For the text-containing cell, return its midpoint in [x, y] coordinate format. 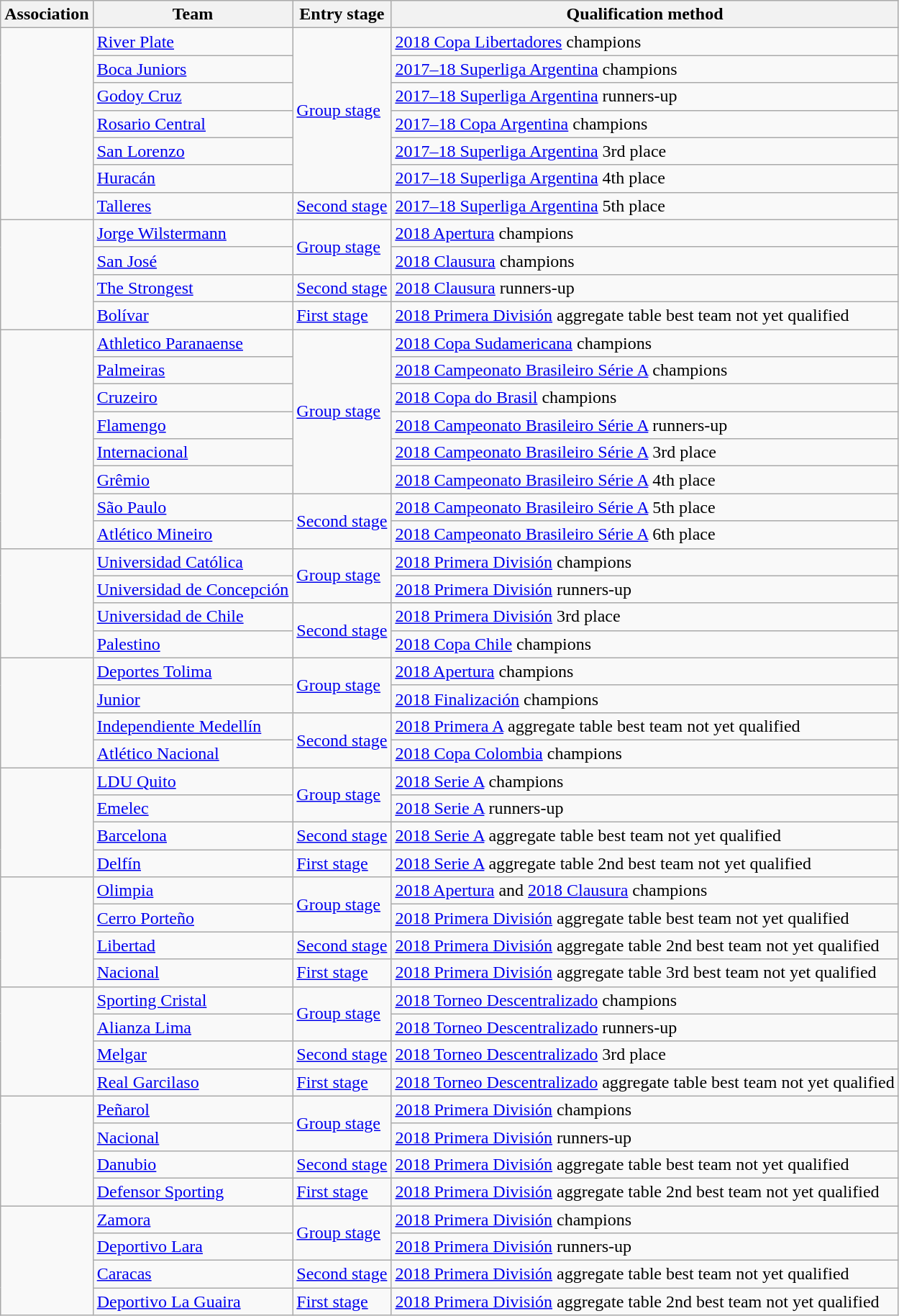
2018 Torneo Descentralizado 3rd place [644, 1055]
2018 Copa Libertadores champions [644, 42]
2017–18 Superliga Argentina 3rd place [644, 151]
2018 Copa Colombia champions [644, 753]
Entry stage [342, 14]
San José [193, 260]
2018 Campeonato Brasileiro Série A 3rd place [644, 453]
Talleres [193, 206]
Danubio [193, 1164]
2017–18 Copa Argentina champions [644, 124]
2018 Copa Chile champions [644, 644]
2018 Serie A aggregate table 2nd best team not yet qualified [644, 863]
Team [193, 14]
Jorge Wilstermann [193, 233]
Rosario Central [193, 124]
Emelec [193, 809]
2018 Serie A runners-up [644, 809]
2018 Copa Sudamericana champions [644, 343]
Zamora [193, 1220]
Palmeiras [193, 371]
2018 Campeonato Brasileiro Série A champions [644, 371]
Olimpia [193, 891]
2017–18 Superliga Argentina champions [644, 69]
Defensor Sporting [193, 1192]
2018 Campeonato Brasileiro Série A 6th place [644, 535]
2018 Serie A champions [644, 781]
Deportes Tolima [193, 671]
Independiente Medellín [193, 726]
Libertad [193, 945]
Grêmio [193, 480]
Barcelona [193, 836]
Caracas [193, 1274]
Cerro Porteño [193, 918]
2018 Torneo Descentralizado champions [644, 1000]
Peñarol [193, 1109]
Melgar [193, 1055]
2018 Primera División 3rd place [644, 617]
2018 Copa do Brasil champions [644, 398]
Deportivo Lara [193, 1247]
Qualification method [644, 14]
São Paulo [193, 507]
Boca Juniors [193, 69]
Deportivo La Guaira [193, 1302]
Real Garcilaso [193, 1082]
2018 Torneo Descentralizado runners-up [644, 1027]
2017–18 Superliga Argentina runners-up [644, 96]
Universidad de Concepción [193, 589]
Atlético Mineiro [193, 535]
Atlético Nacional [193, 753]
Alianza Lima [193, 1027]
Bolívar [193, 315]
Internacional [193, 453]
Universidad de Chile [193, 617]
Junior [193, 699]
2018 Torneo Descentralizado aggregate table best team not yet qualified [644, 1082]
2018 Primera División aggregate table 3rd best team not yet qualified [644, 973]
2018 Clausura champions [644, 260]
2018 Campeonato Brasileiro Série A runners-up [644, 425]
2018 Clausura runners-up [644, 288]
2018 Serie A aggregate table best team not yet qualified [644, 836]
Universidad Católica [193, 562]
Association [47, 14]
2018 Campeonato Brasileiro Série A 5th place [644, 507]
Godoy Cruz [193, 96]
River Plate [193, 42]
2018 Campeonato Brasileiro Série A 4th place [644, 480]
2018 Apertura and 2018 Clausura champions [644, 891]
The Strongest [193, 288]
Cruzeiro [193, 398]
2017–18 Superliga Argentina 4th place [644, 178]
Athletico Paranaense [193, 343]
2017–18 Superliga Argentina 5th place [644, 206]
Delfín [193, 863]
Sporting Cristal [193, 1000]
Palestino [193, 644]
Flamengo [193, 425]
Huracán [193, 178]
2018 Primera A aggregate table best team not yet qualified [644, 726]
LDU Quito [193, 781]
San Lorenzo [193, 151]
2018 Finalización champions [644, 699]
